Pinpoint the cell where the given text exists, returning its (x, y) midpoint coordinate. 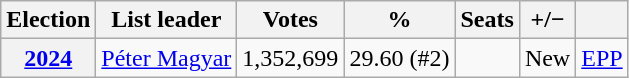
29.60 (#2) (400, 58)
2024 (48, 58)
Votes (290, 20)
1,352,699 (290, 58)
% (400, 20)
List leader (166, 20)
Election (48, 20)
+/− (547, 20)
Seats (487, 20)
EPP (602, 58)
New (547, 58)
Péter Magyar (166, 58)
